Pinpoint the cell where the given text exists, returning its [x, y] midpoint coordinate. 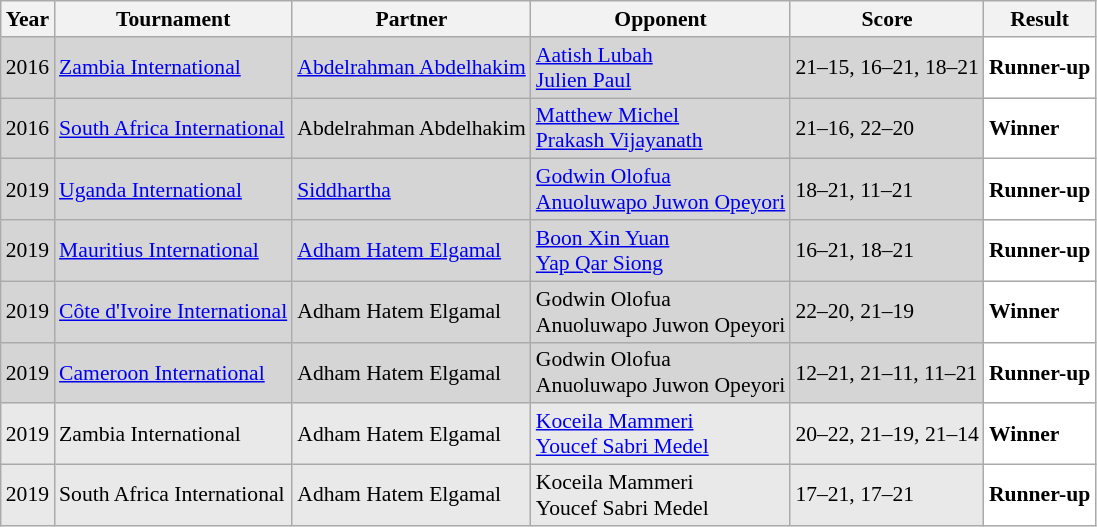
Partner [412, 19]
Tournament [173, 19]
12–21, 21–11, 11–21 [887, 372]
Boon Xin Yuan Yap Qar Siong [661, 250]
22–20, 21–19 [887, 312]
16–21, 18–21 [887, 250]
Siddhartha [412, 190]
Uganda International [173, 190]
Score [887, 19]
Mauritius International [173, 250]
Matthew Michel Prakash Vijayanath [661, 128]
Year [28, 19]
Result [1040, 19]
21–16, 22–20 [887, 128]
Côte d'Ivoire International [173, 312]
18–21, 11–21 [887, 190]
17–21, 17–21 [887, 496]
21–15, 16–21, 18–21 [887, 68]
Aatish Lubah Julien Paul [661, 68]
Opponent [661, 19]
20–22, 21–19, 21–14 [887, 434]
Cameroon International [173, 372]
